Locate the cell with the specified text and output its (x, y) center coordinate. 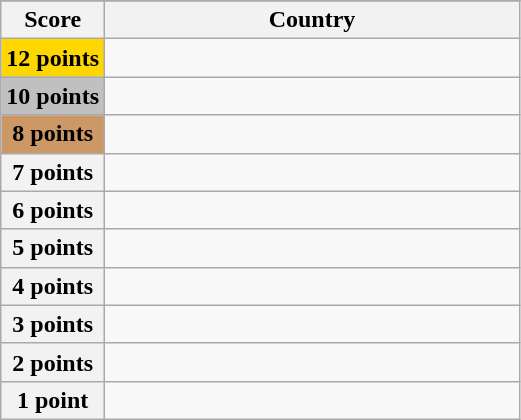
12 points (53, 58)
10 points (53, 96)
3 points (53, 324)
4 points (53, 286)
2 points (53, 362)
7 points (53, 172)
Country (312, 20)
5 points (53, 248)
6 points (53, 210)
Score (53, 20)
1 point (53, 400)
8 points (53, 134)
